Output the (x, y) coordinate of the center of the cell containing the given text.  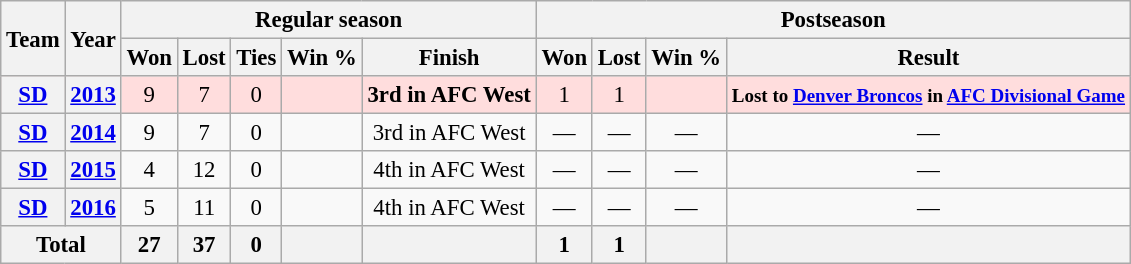
Year (93, 38)
2014 (93, 133)
37 (204, 245)
27 (149, 245)
Result (928, 58)
4 (149, 170)
Team (33, 38)
12 (204, 170)
Ties (256, 58)
11 (204, 208)
Regular season (328, 20)
Lost to Denver Broncos in AFC Divisional Game (928, 95)
Finish (449, 58)
2015 (93, 170)
Total (61, 245)
2016 (93, 208)
2013 (93, 95)
5 (149, 208)
Postseason (833, 20)
